Extract the (x, y) coordinate from the center of the cell holding the provided text.  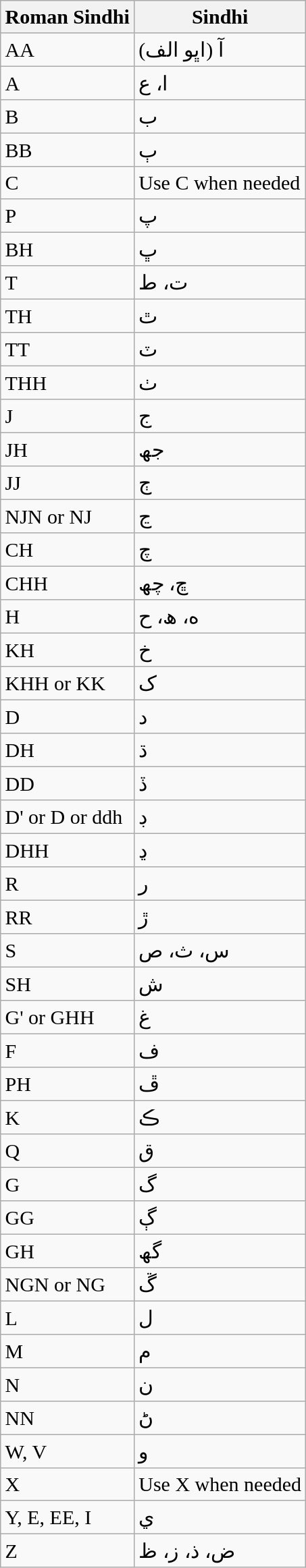
گھ (220, 1251)
W, V (68, 1451)
ڙ (220, 917)
G' or GHH (68, 1017)
PH (68, 1084)
C (68, 183)
ڀ (220, 249)
ض، ذ، ز، ظ (220, 1550)
ڃ (220, 516)
M (68, 1351)
BB (68, 150)
ڄ (220, 483)
س، ث، ص (220, 951)
ٺ (220, 383)
ٽ (220, 349)
CH (68, 550)
GH (68, 1251)
م (220, 1351)
و (220, 1451)
KHH or KK (68, 683)
NJN or NJ (68, 516)
Use X when needed (220, 1484)
SH (68, 984)
ن (220, 1384)
Sindhi (220, 17)
ڇ، چھ (220, 583)
ٿ (220, 316)
ر (220, 884)
F (68, 1051)
پ (220, 216)
KH (68, 650)
Q (68, 1151)
Z (68, 1550)
TT (68, 349)
CHH (68, 583)
د (220, 717)
ڪ (220, 1117)
H (68, 617)
ٻ (220, 150)
K (68, 1117)
ب (220, 117)
G (68, 1184)
چ (220, 550)
خ (220, 650)
(آ (اڀو الف (220, 50)
BH (68, 249)
N (68, 1384)
جھ (220, 449)
R (68, 884)
JJ (68, 483)
ف (220, 1051)
ڏ (220, 783)
B (68, 117)
ج (220, 416)
غ (220, 1017)
Roman Sindhi (68, 17)
D (68, 717)
AA (68, 50)
NGN or NG (68, 1285)
ڊ (220, 817)
DD (68, 783)
ڻ (220, 1418)
A (68, 83)
J (68, 416)
S (68, 951)
گ (220, 1184)
RR (68, 917)
NN (68, 1418)
ڳ (220, 1218)
Y, E, EE, I (68, 1517)
T (68, 283)
Use C when needed (220, 183)
ڱ (220, 1285)
GG (68, 1218)
ي (220, 1517)
ا، ع (220, 83)
ڦ (220, 1084)
ڍ (220, 850)
ه، ھ، ح (220, 617)
TH (68, 316)
ش (220, 984)
ڌ (220, 750)
ل (220, 1318)
X (68, 1484)
ت، ط (220, 283)
JH (68, 449)
ک (220, 683)
D' or D or ddh (68, 817)
P (68, 216)
L (68, 1318)
DH (68, 750)
THH (68, 383)
ق (220, 1151)
DHH (68, 850)
